Locate the cell with the specified text and output its [x, y] center coordinate. 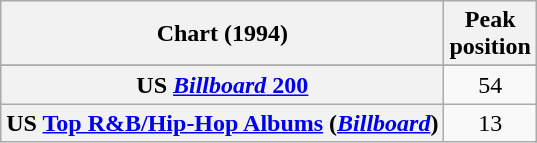
Chart (1994) [222, 34]
Peak position [490, 34]
US Top R&B/Hip-Hop Albums (Billboard) [222, 123]
54 [490, 85]
13 [490, 123]
US Billboard 200 [222, 85]
